Find where the given text appears and provide that cell's center as [X, Y] coordinate. 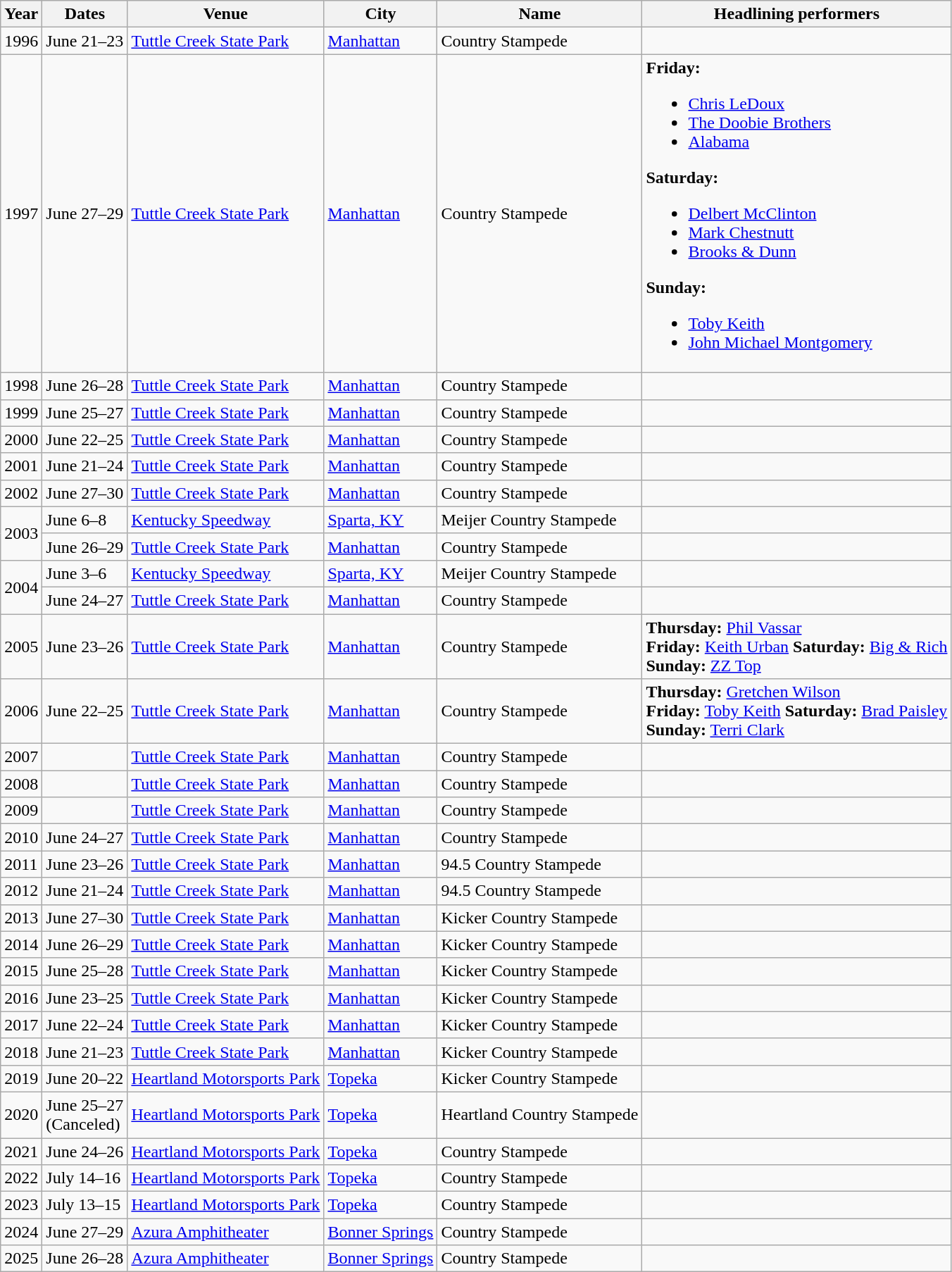
Friday:Chris LeDouxThe Doobie BrothersAlabamaSaturday:Delbert McClintonMark ChestnuttBrooks & DunnSunday:Toby KeithJohn Michael Montgomery [797, 213]
2001 [21, 466]
2007 [21, 757]
Headlining performers [797, 14]
1999 [21, 413]
City [380, 14]
2000 [21, 439]
2008 [21, 784]
2019 [21, 1078]
1998 [21, 386]
Year [21, 14]
Name [539, 14]
2016 [21, 998]
June 25–28 [84, 971]
2014 [21, 944]
2003 [21, 533]
June 20–22 [84, 1078]
2005 [21, 647]
June 24–26 [84, 1152]
2023 [21, 1205]
2022 [21, 1178]
June 22–24 [84, 1025]
1997 [21, 213]
2012 [21, 891]
July 13–15 [84, 1205]
Thursday: Phil VassarFriday: Keith Urban Saturday: Big & RichSunday: ZZ Top [797, 647]
2002 [21, 493]
2020 [21, 1114]
June 25–27(Canceled) [84, 1114]
June 25–27 [84, 413]
Venue [225, 14]
2011 [21, 864]
June 23–25 [84, 998]
2015 [21, 971]
2021 [21, 1152]
1996 [21, 41]
2017 [21, 1025]
2006 [21, 711]
Heartland Country Stampede [539, 1114]
June 3–6 [84, 573]
2025 [21, 1259]
Thursday: Gretchen WilsonFriday: Toby Keith Saturday: Brad PaisleySunday: Terri Clark [797, 711]
2018 [21, 1052]
Dates [84, 14]
2024 [21, 1232]
2009 [21, 811]
June 6–8 [84, 520]
2004 [21, 587]
July 14–16 [84, 1178]
2010 [21, 837]
2013 [21, 918]
